From the cell containing the given text, extract its center point as [x, y] coordinate. 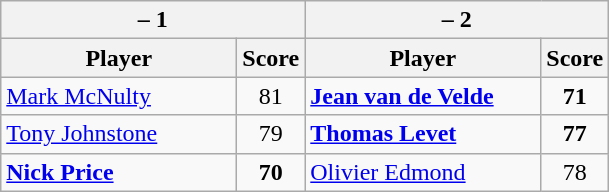
77 [575, 134]
71 [575, 96]
Tony Johnstone [119, 134]
Jean van de Velde [423, 96]
– 1 [153, 20]
78 [575, 172]
Olivier Edmond [423, 172]
– 2 [457, 20]
Thomas Levet [423, 134]
81 [271, 96]
Nick Price [119, 172]
79 [271, 134]
Mark McNulty [119, 96]
70 [271, 172]
